Return the [x, y] coordinate for the center point of the cell that contains the specified text.  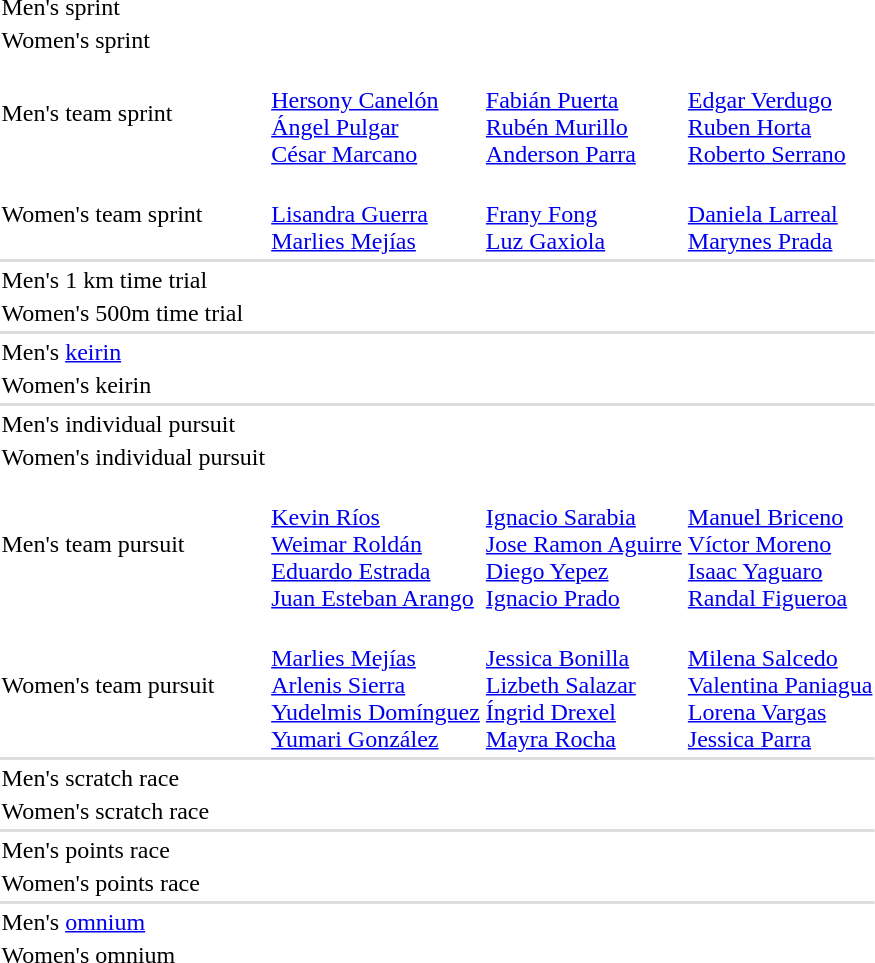
Men's team pursuit [134, 544]
Kevin RíosWeimar RoldánEduardo EstradaJuan Esteban Arango [376, 544]
Jessica BonillaLizbeth SalazarÍngrid DrexelMayra Rocha [584, 685]
Women's keirin [134, 385]
Lisandra GuerraMarlies Mejías [376, 214]
Manuel BricenoVíctor MorenoIsaac YaguaroRandal Figueroa [780, 544]
Men's individual pursuit [134, 424]
Men's 1 km time trial [134, 280]
Men's team sprint [134, 114]
Marlies MejíasArlenis SierraYudelmis DomínguezYumari González [376, 685]
Women's sprint [134, 40]
Women's points race [134, 883]
Daniela LarrealMarynes Prada [780, 214]
Fabián PuertaRubén MurilloAnderson Parra [584, 114]
Women's team pursuit [134, 685]
Women's scratch race [134, 811]
Men's keirin [134, 352]
Edgar VerdugoRuben HortaRoberto Serrano [780, 114]
Hersony CanelónÁngel PulgarCésar Marcano [376, 114]
Women's 500m time trial [134, 313]
Milena SalcedoValentina PaniaguaLorena VargasJessica Parra [780, 685]
Men's scratch race [134, 778]
Women's individual pursuit [134, 457]
Ignacio SarabiaJose Ramon AguirreDiego YepezIgnacio Prado [584, 544]
Women's team sprint [134, 214]
Men's points race [134, 850]
Men's omnium [134, 922]
Frany FongLuz Gaxiola [584, 214]
